Provide the (X, Y) coordinate of the cell's center where the given text is located.  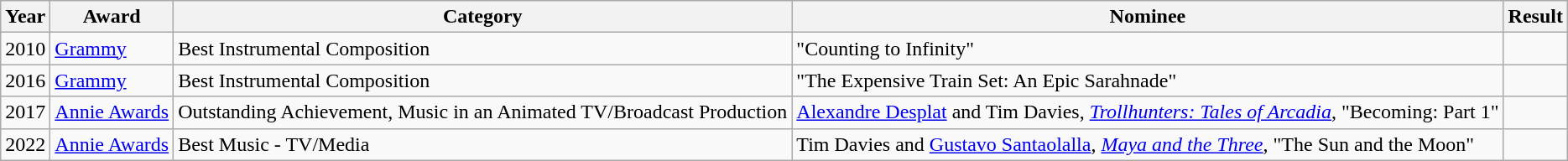
"The Expensive Train Set: An Epic Sarahnade" (1148, 80)
Alexandre Desplat and Tim Davies, Trollhunters: Tales of Arcadia, "Becoming: Part 1" (1148, 112)
2016 (25, 80)
Result (1535, 17)
Award (112, 17)
"Counting to Infinity" (1148, 49)
Nominee (1148, 17)
Tim Davies and Gustavo Santaolalla, Maya and the Three, "The Sun and the Moon" (1148, 144)
Category (483, 17)
Best Music - TV/Media (483, 144)
2010 (25, 49)
2022 (25, 144)
Year (25, 17)
Outstanding Achievement, Music in an Animated TV/Broadcast Production (483, 112)
2017 (25, 112)
